Scan for the cell matching the given text and deliver its [X, Y] coordinate at center. 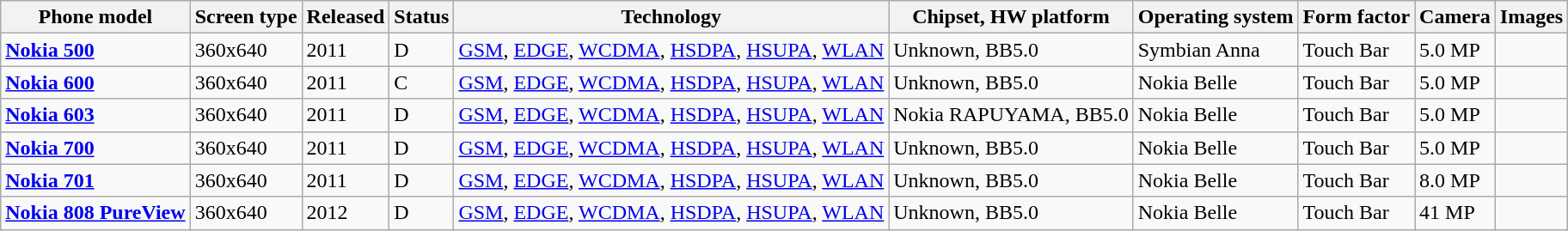
Operating system [1216, 17]
41 MP [1455, 213]
C [421, 82]
Chipset, HW platform [1011, 17]
Nokia 603 [95, 115]
Status [421, 17]
Nokia 701 [95, 180]
Nokia RAPUYAMA, BB5.0 [1011, 115]
Screen type [246, 17]
Technology [671, 17]
2012 [346, 213]
Images [1531, 17]
Phone model [95, 17]
Symbian Anna [1216, 50]
8.0 MP [1455, 180]
Nokia 500 [95, 50]
Nokia 600 [95, 82]
Camera [1455, 17]
Released [346, 17]
Form factor [1357, 17]
Nokia 808 PureView [95, 213]
Nokia 700 [95, 148]
